Search for the cell housing the specified text and yield its (X, Y) center coordinate. 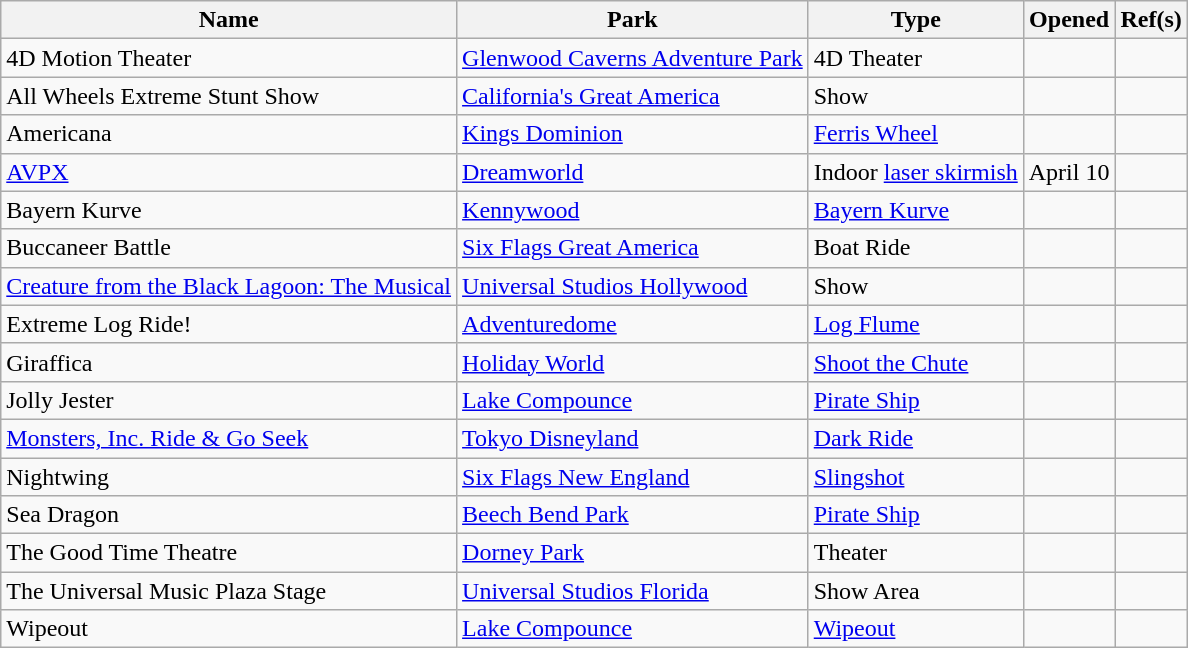
All Wheels Extreme Stunt Show (229, 96)
Adventuredome (633, 324)
Dorney Park (633, 553)
Universal Studios Florida (633, 591)
Boat Ride (916, 248)
Tokyo Disneyland (633, 438)
Creature from the Black Lagoon: The Musical (229, 286)
Show Area (916, 591)
The Universal Music Plaza Stage (229, 591)
Glenwood Caverns Adventure Park (633, 58)
AVPX (229, 172)
Kings Dominion (633, 134)
Buccaneer Battle (229, 248)
Ref(s) (1151, 20)
4D Motion Theater (229, 58)
Type (916, 20)
Americana (229, 134)
Indoor laser skirmish (916, 172)
Universal Studios Hollywood (633, 286)
4D Theater (916, 58)
California's Great America (633, 96)
Park (633, 20)
Name (229, 20)
April 10 (1069, 172)
Dark Ride (916, 438)
Six Flags New England (633, 477)
Beech Bend Park (633, 515)
Log Flume (916, 324)
Nightwing (229, 477)
Ferris Wheel (916, 134)
Slingshot (916, 477)
Theater (916, 553)
Kennywood (633, 210)
Extreme Log Ride! (229, 324)
Sea Dragon (229, 515)
Dreamworld (633, 172)
Monsters, Inc. Ride & Go Seek (229, 438)
Opened (1069, 20)
Shoot the Chute (916, 362)
The Good Time Theatre (229, 553)
Jolly Jester (229, 400)
Holiday World (633, 362)
Six Flags Great America (633, 248)
Giraffica (229, 362)
